Locate the cell with the specified text and output its (x, y) center coordinate. 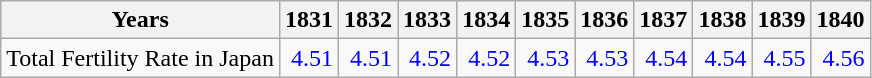
1837 (664, 20)
Total Fertility Rate in Japan (140, 58)
1831 (308, 20)
1834 (486, 20)
1838 (722, 20)
1832 (368, 20)
1833 (428, 20)
4.56 (840, 58)
1839 (782, 20)
4.55 (782, 58)
Years (140, 20)
1835 (546, 20)
1840 (840, 20)
1836 (604, 20)
